Find where the given text appears and provide that cell's center as (x, y) coordinate. 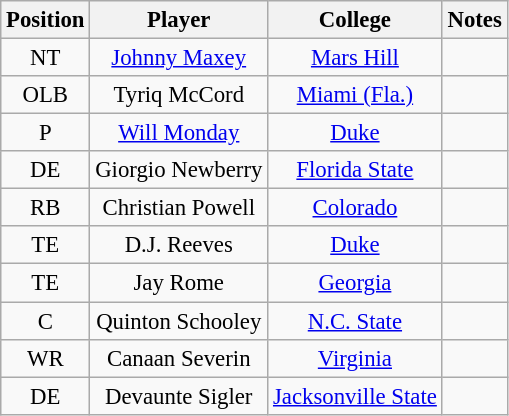
Johnny Maxey (179, 58)
Georgia (355, 283)
P (46, 133)
Mars Hill (355, 58)
Tyriq McCord (179, 95)
Notes (474, 20)
Quinton Schooley (179, 321)
WR (46, 358)
Christian Powell (179, 208)
Devaunte Sigler (179, 396)
Will Monday (179, 133)
Miami (Fla.) (355, 95)
Jacksonville State (355, 396)
Colorado (355, 208)
C (46, 321)
Jay Rome (179, 283)
Player (179, 20)
NT (46, 58)
Giorgio Newberry (179, 170)
D.J. Reeves (179, 245)
RB (46, 208)
Position (46, 20)
Virginia (355, 358)
College (355, 20)
N.C. State (355, 321)
Canaan Severin (179, 358)
Florida State (355, 170)
OLB (46, 95)
